Identify which cell holds the provided text, then report its (X, Y) central coordinate. 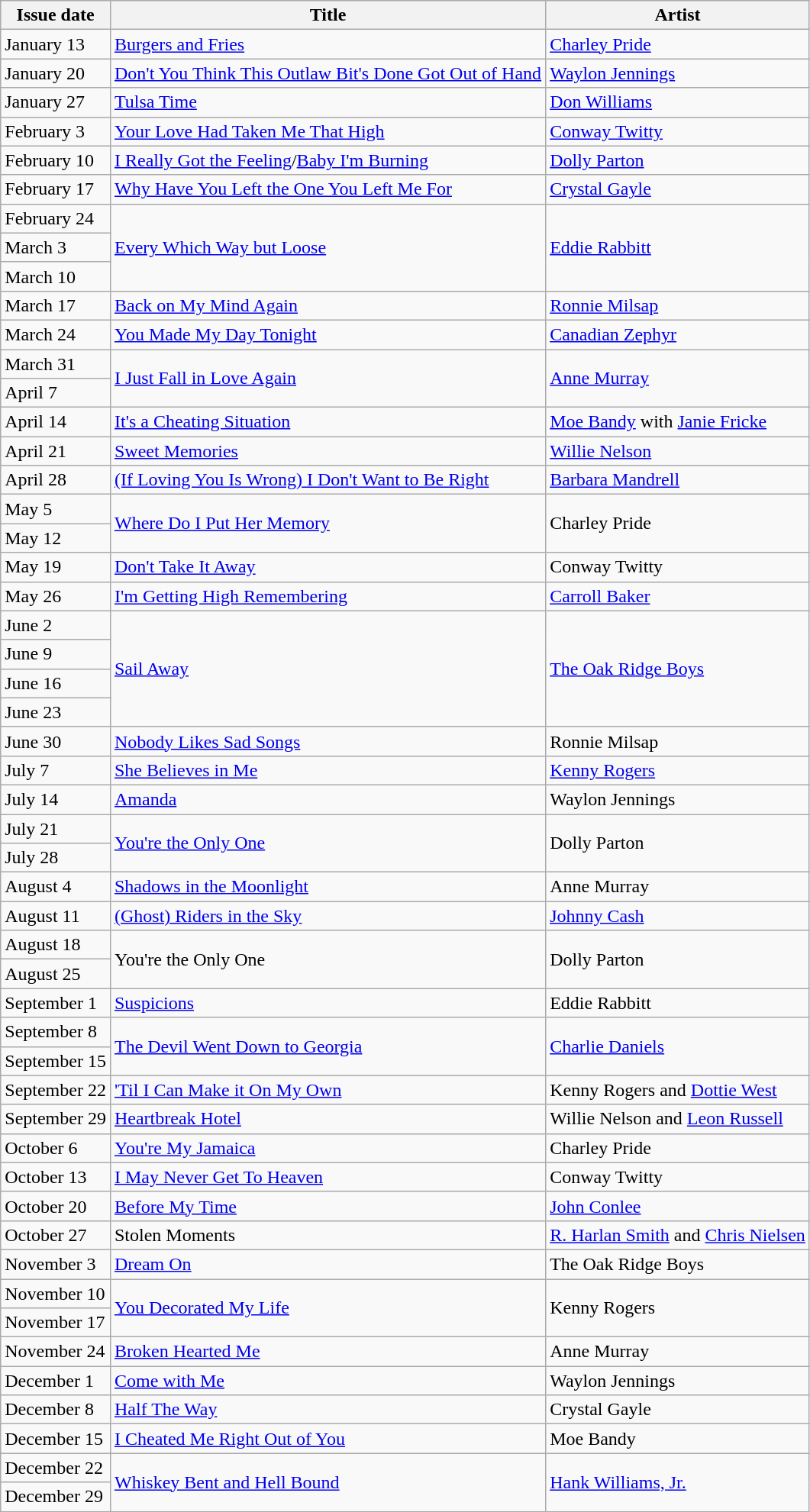
Willie Nelson (678, 451)
October 6 (56, 1148)
November 17 (56, 1323)
September 15 (56, 1061)
August 11 (56, 916)
I Really Got the Feeling/Baby I'm Burning (328, 160)
Back on My Mind Again (328, 305)
Barbara Mandrell (678, 480)
Don Williams (678, 102)
I Cheated Me Right Out of You (328, 1439)
Willie Nelson and Leon Russell (678, 1119)
September 1 (56, 1003)
You're My Jamaica (328, 1148)
Heartbreak Hotel (328, 1119)
Johnny Cash (678, 916)
Tulsa Time (328, 102)
December 22 (56, 1468)
Before My Time (328, 1206)
Artist (678, 15)
September 22 (56, 1090)
I'm Getting High Remembering (328, 596)
May 26 (56, 596)
December 1 (56, 1381)
May 5 (56, 509)
May 19 (56, 567)
November 10 (56, 1294)
December 8 (56, 1410)
She Believes in Me (328, 770)
Carroll Baker (678, 596)
April 7 (56, 393)
Half The Way (328, 1410)
August 25 (56, 974)
February 17 (56, 189)
September 29 (56, 1119)
Come with Me (328, 1381)
February 24 (56, 218)
Don't You Think This Outlaw Bit's Done Got Out of Hand (328, 73)
(Ghost) Riders in the Sky (328, 916)
Shadows in the Moonlight (328, 887)
Suspicions (328, 1003)
July 7 (56, 770)
John Conlee (678, 1206)
April 14 (56, 422)
February 10 (56, 160)
June 23 (56, 712)
Where Do I Put Her Memory (328, 524)
Sweet Memories (328, 451)
March 31 (56, 364)
March 10 (56, 276)
March 24 (56, 334)
Canadian Zephyr (678, 334)
'Til I Can Make it On My Own (328, 1090)
Issue date (56, 15)
June 9 (56, 654)
Every Which Way but Loose (328, 247)
Burgers and Fries (328, 44)
R. Harlan Smith and Chris Nielsen (678, 1235)
Why Have You Left the One You Left Me For (328, 189)
January 20 (56, 73)
It's a Cheating Situation (328, 422)
July 28 (56, 858)
Whiskey Bent and Hell Bound (328, 1482)
July 14 (56, 799)
October 20 (56, 1206)
October 13 (56, 1177)
Hank Williams, Jr. (678, 1482)
You Decorated My Life (328, 1308)
Sail Away (328, 669)
Your Love Had Taken Me That High (328, 131)
August 18 (56, 945)
Kenny Rogers and Dottie West (678, 1090)
November 24 (56, 1352)
August 4 (56, 887)
Charlie Daniels (678, 1046)
March 3 (56, 247)
Moe Bandy with Janie Fricke (678, 422)
You Made My Day Tonight (328, 334)
November 3 (56, 1264)
April 21 (56, 451)
January 13 (56, 44)
Broken Hearted Me (328, 1352)
(If Loving You Is Wrong) I Don't Want to Be Right (328, 480)
July 21 (56, 828)
December 29 (56, 1497)
May 12 (56, 538)
The Devil Went Down to Georgia (328, 1046)
September 8 (56, 1032)
June 16 (56, 683)
I Just Fall in Love Again (328, 379)
March 17 (56, 305)
Stolen Moments (328, 1235)
January 27 (56, 102)
I May Never Get To Heaven (328, 1177)
December 15 (56, 1439)
Don't Take It Away (328, 567)
Dream On (328, 1264)
Amanda (328, 799)
June 30 (56, 741)
Title (328, 15)
October 27 (56, 1235)
April 28 (56, 480)
June 2 (56, 625)
Moe Bandy (678, 1439)
Nobody Likes Sad Songs (328, 741)
February 3 (56, 131)
